Find where the given text appears and provide that cell's center as (X, Y) coordinate. 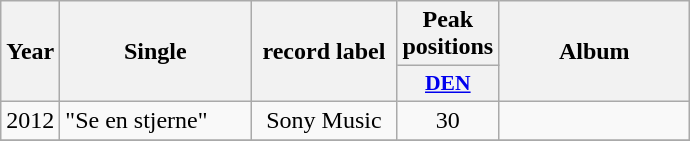
Year (30, 52)
DEN (448, 84)
"Se en stjerne" (156, 120)
record label (324, 52)
Single (156, 52)
Sony Music (324, 120)
2012 (30, 120)
Album (594, 52)
30 (448, 120)
Peak positions (448, 34)
